Identify which cell holds the provided text, then report its [x, y] central coordinate. 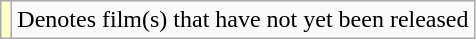
Denotes film(s) that have not yet been released [243, 20]
